Output the [X, Y] coordinate of the center of the cell containing the given text.  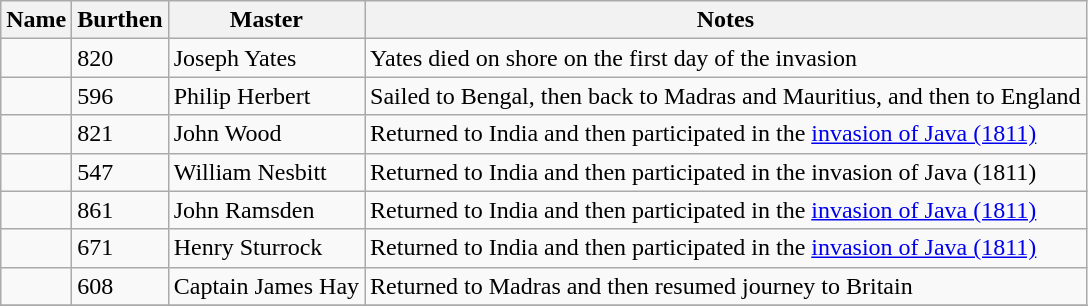
671 [120, 248]
Master [266, 20]
Yates died on shore on the first day of the invasion [726, 58]
Notes [726, 20]
820 [120, 58]
Name [36, 20]
Henry Sturrock [266, 248]
596 [120, 96]
John Ramsden [266, 210]
Sailed to Bengal, then back to Madras and Mauritius, and then to England [726, 96]
Joseph Yates [266, 58]
608 [120, 286]
547 [120, 172]
861 [120, 210]
Returned to Madras and then resumed journey to Britain [726, 286]
William Nesbitt [266, 172]
821 [120, 134]
Philip Herbert [266, 96]
Burthen [120, 20]
John Wood [266, 134]
Captain James Hay [266, 286]
